Locate the cell with the specified text and output its (x, y) center coordinate. 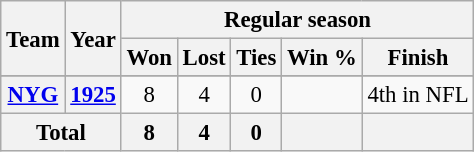
4th in NFL (418, 95)
Total (61, 133)
Ties (256, 58)
Won (149, 58)
Lost (204, 58)
1925 (93, 95)
Year (93, 38)
Win % (322, 58)
Team (33, 38)
Regular season (298, 20)
Finish (418, 58)
NYG (33, 95)
